Identify which cell holds the provided text, then report its [X, Y] central coordinate. 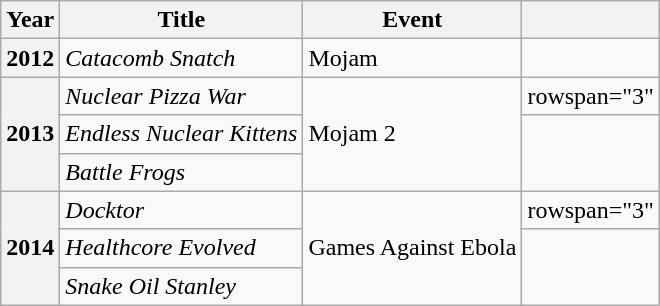
Battle Frogs [182, 172]
Mojam [412, 58]
Year [30, 20]
Endless Nuclear Kittens [182, 134]
Games Against Ebola [412, 248]
Healthcore Evolved [182, 248]
Catacomb Snatch [182, 58]
Title [182, 20]
2014 [30, 248]
Nuclear Pizza War [182, 96]
Event [412, 20]
Docktor [182, 210]
Snake Oil Stanley [182, 286]
2012 [30, 58]
2013 [30, 134]
Mojam 2 [412, 134]
